Output the [X, Y] coordinate of the center of the cell containing the given text.  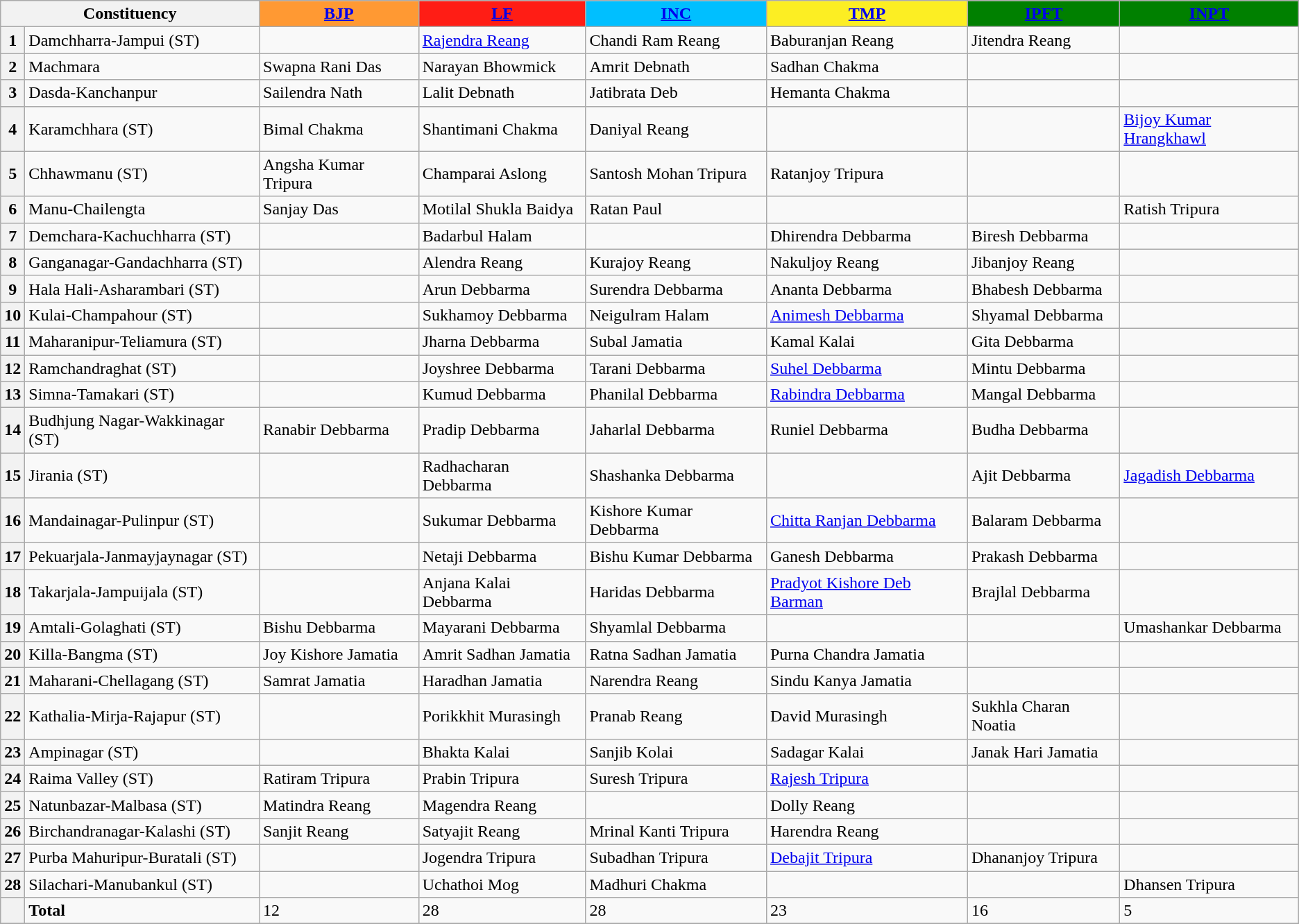
Joyshree Debbarma [502, 368]
Mangal Debbarma [1044, 395]
Chhawmanu (ST) [142, 173]
Demchara-Kachuchharra (ST) [142, 236]
Jibanjoy Reang [1044, 262]
Suhel Debbarma [867, 368]
Chandi Ram Reang [676, 40]
Kishore Kumar Debbarma [676, 520]
Anjana Kalai Debbarma [502, 592]
9 [12, 289]
Santosh Mohan Tripura [676, 173]
Ratiram Tripura [339, 778]
Simna-Tamakari (ST) [142, 395]
Shyamlal Debbarma [676, 628]
Mandainagar-Pulinpur (ST) [142, 520]
Jharna Debbarma [502, 341]
Mrinal Kanti Tripura [676, 831]
Shyamal Debbarma [1044, 315]
Ramchandraghat (ST) [142, 368]
David Murasingh [867, 716]
Umashankar Debbarma [1209, 628]
Sadhan Chakma [867, 67]
TMP [867, 14]
Raima Valley (ST) [142, 778]
Ganganagar-Gandachharra (ST) [142, 262]
7 [12, 236]
15 [12, 476]
Surendra Debbarma [676, 289]
Bijoy Kumar Hrangkhawl [1209, 129]
Porikkhit Murasingh [502, 716]
Amrit Sadhan Jamatia [502, 654]
Prakash Debbarma [1044, 556]
Takarjala-Jampuijala (ST) [142, 592]
Natunbazar-Malbasa (ST) [142, 805]
Sanjay Das [339, 209]
Sindu Kanya Jamatia [867, 681]
Champarai Aslong [502, 173]
Sukhla Charan Noatia [1044, 716]
Ganesh Debbarma [867, 556]
Budha Debbarma [1044, 430]
Ranabir Debbarma [339, 430]
Uchathoi Mog [502, 884]
Animesh Debbarma [867, 315]
Ampinagar (ST) [142, 752]
Balaram Debbarma [1044, 520]
Sailendra Nath [339, 93]
Kathalia-Mirja-Rajapur (ST) [142, 716]
Daniyal Reang [676, 129]
Kurajoy Reang [676, 262]
24 [12, 778]
Shantimani Chakma [502, 129]
Rabindra Debbarma [867, 395]
Haradhan Jamatia [502, 681]
Constituency [130, 14]
6 [12, 209]
Samrat Jamatia [339, 681]
Kulai-Champahour (ST) [142, 315]
Birchandranagar-Kalashi (ST) [142, 831]
LF [502, 14]
INC [676, 14]
Harendra Reang [867, 831]
Dhananjoy Tripura [1044, 857]
Machmara [142, 67]
Janak Hari Jamatia [1044, 752]
Dhirendra Debbarma [867, 236]
Runiel Debbarma [867, 430]
20 [12, 654]
Purna Chandra Jamatia [867, 654]
Sadagar Kalai [867, 752]
17 [12, 556]
10 [12, 315]
Ratanjoy Tripura [867, 173]
Bhakta Kalai [502, 752]
Ajit Debbarma [1044, 476]
Maharanipur-Teliamura (ST) [142, 341]
26 [12, 831]
Dolly Reang [867, 805]
Bimal Chakma [339, 129]
Prabin Tripura [502, 778]
22 [12, 716]
Kamal Kalai [867, 341]
Bhabesh Debbarma [1044, 289]
Rajendra Reang [502, 40]
11 [12, 341]
IPFT [1044, 14]
Jagadish Debbarma [1209, 476]
Arun Debbarma [502, 289]
Jatibrata Deb [676, 93]
Pranab Reang [676, 716]
21 [12, 681]
INPT [1209, 14]
Total [142, 911]
Manu-Chailengta [142, 209]
Shashanka Debbarma [676, 476]
Subadhan Tripura [676, 857]
Ratish Tripura [1209, 209]
Joy Kishore Jamatia [339, 654]
25 [12, 805]
Chitta Ranjan Debbarma [867, 520]
Karamchhara (ST) [142, 129]
Badarbul Halam [502, 236]
3 [12, 93]
Alendra Reang [502, 262]
Bishu Debbarma [339, 628]
Sukhamoy Debbarma [502, 315]
Killa-Bangma (ST) [142, 654]
Pekuarjala-Janmayjaynagar (ST) [142, 556]
Motilal Shukla Baidya [502, 209]
19 [12, 628]
Magendra Reang [502, 805]
Madhuri Chakma [676, 884]
Ratan Paul [676, 209]
Damchharra-Jampui (ST) [142, 40]
Mintu Debbarma [1044, 368]
Suresh Tripura [676, 778]
27 [12, 857]
Angsha Kumar Tripura [339, 173]
Sanjit Reang [339, 831]
Brajlal Debbarma [1044, 592]
Dasda-Kanchanpur [142, 93]
Jitendra Reang [1044, 40]
Amrit Debnath [676, 67]
Purba Mahuripur-Buratali (ST) [142, 857]
Baburanjan Reang [867, 40]
Rajesh Tripura [867, 778]
Satyajit Reang [502, 831]
Lalit Debnath [502, 93]
Silachari-Manubankul (ST) [142, 884]
Haridas Debbarma [676, 592]
2 [12, 67]
Kumud Debbarma [502, 395]
Narendra Reang [676, 681]
Amtali-Golaghati (ST) [142, 628]
Jirania (ST) [142, 476]
13 [12, 395]
Ratna Sadhan Jamatia [676, 654]
Tarani Debbarma [676, 368]
Ananta Debbarma [867, 289]
1 [12, 40]
Sukumar Debbarma [502, 520]
14 [12, 430]
Dhansen Tripura [1209, 884]
Subal Jamatia [676, 341]
Swapna Rani Das [339, 67]
Pradyot Kishore Deb Barman [867, 592]
8 [12, 262]
Gita Debbarma [1044, 341]
Hala Hali-Asharambari (ST) [142, 289]
Budhjung Nagar-Wakkinagar (ST) [142, 430]
Radhacharan Debbarma [502, 476]
Maharani-Chellagang (ST) [142, 681]
Narayan Bhowmick [502, 67]
Biresh Debbarma [1044, 236]
Jaharlal Debbarma [676, 430]
Phanilal Debbarma [676, 395]
Bishu Kumar Debbarma [676, 556]
BJP [339, 14]
Nakuljoy Reang [867, 262]
Debajit Tripura [867, 857]
Hemanta Chakma [867, 93]
4 [12, 129]
Sanjib Kolai [676, 752]
Netaji Debbarma [502, 556]
Mayarani Debbarma [502, 628]
Matindra Reang [339, 805]
Jogendra Tripura [502, 857]
18 [12, 592]
Neigulram Halam [676, 315]
Pradip Debbarma [502, 430]
